Capture the cell that displays the provided text and extract its (x, y) central coordinate. 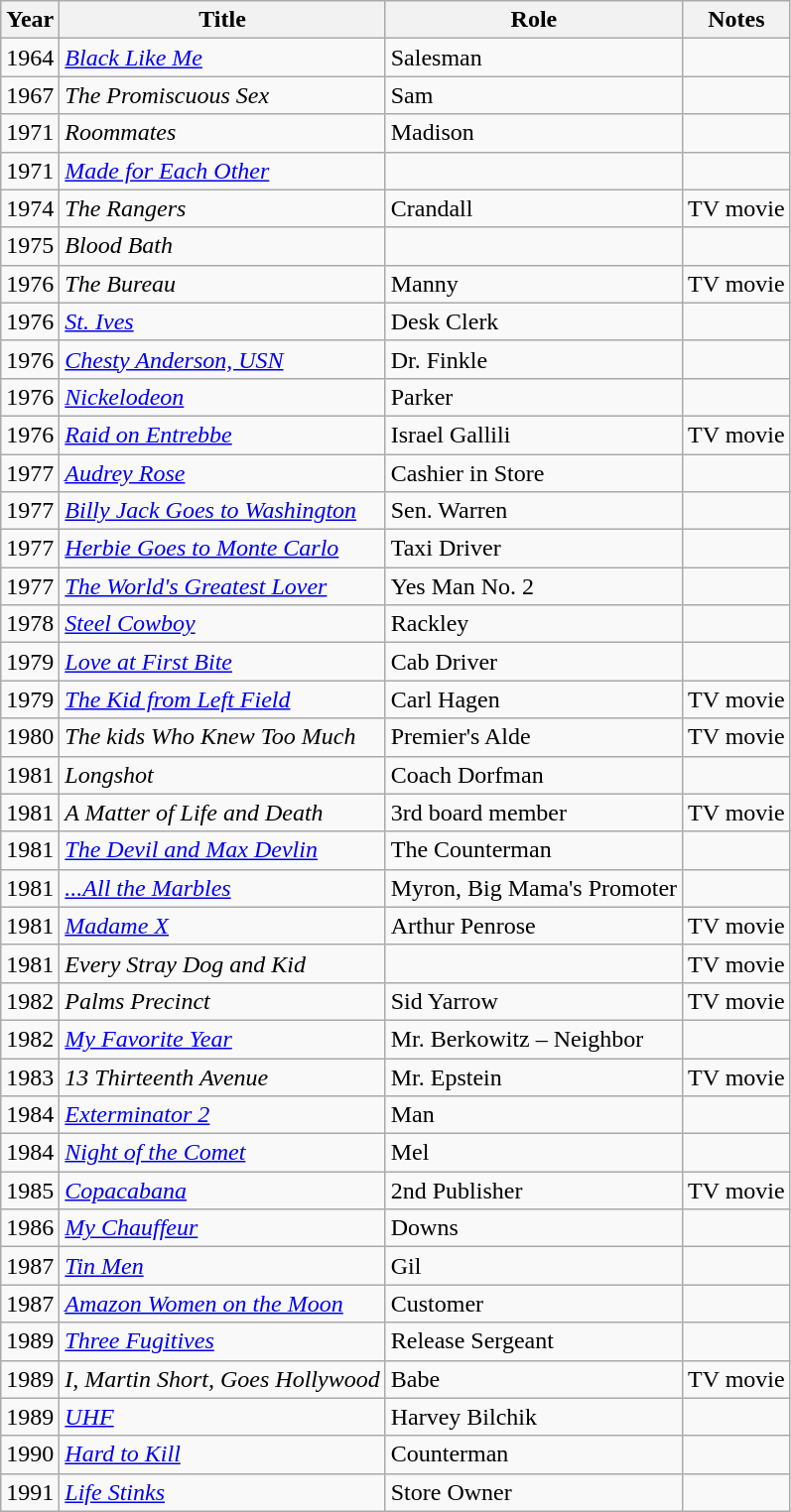
...All the Marbles (222, 888)
Amazon Women on the Moon (222, 1304)
The Bureau (222, 284)
Customer (534, 1304)
Exterminator 2 (222, 1115)
My Chauffeur (222, 1228)
1990 (30, 1454)
Role (534, 20)
Chesty Anderson, USN (222, 359)
1975 (30, 246)
Madame X (222, 926)
Sam (534, 95)
St. Ives (222, 321)
Man (534, 1115)
Billy Jack Goes to Washington (222, 511)
Audrey Rose (222, 473)
Copacabana (222, 1191)
Every Stray Dog and Kid (222, 963)
3rd board member (534, 813)
I, Martin Short, Goes Hollywood (222, 1379)
The Devil and Max Devlin (222, 850)
Desk Clerk (534, 321)
Notes (736, 20)
Mr. Berkowitz – Neighbor (534, 1039)
Steel Cowboy (222, 624)
1978 (30, 624)
1986 (30, 1228)
Made for Each Other (222, 171)
UHF (222, 1417)
1980 (30, 737)
Rackley (534, 624)
Harvey Bilchik (534, 1417)
Carl Hagen (534, 699)
The kids Who Knew Too Much (222, 737)
Herbie Goes to Monte Carlo (222, 549)
Counterman (534, 1454)
Mr. Epstein (534, 1076)
Sid Yarrow (534, 1001)
Cashier in Store (534, 473)
Babe (534, 1379)
1964 (30, 58)
1985 (30, 1191)
Love at First Bite (222, 662)
Raid on Entrebbe (222, 435)
Dr. Finkle (534, 359)
Three Fugitives (222, 1341)
Sen. Warren (534, 511)
Longshot (222, 775)
The Kid from Left Field (222, 699)
Year (30, 20)
Black Like Me (222, 58)
Premier's Alde (534, 737)
Palms Precinct (222, 1001)
Coach Dorfman (534, 775)
Store Owner (534, 1492)
My Favorite Year (222, 1039)
Mel (534, 1153)
Arthur Penrose (534, 926)
1974 (30, 208)
13 Thirteenth Avenue (222, 1076)
Tin Men (222, 1266)
The Counterman (534, 850)
1991 (30, 1492)
Salesman (534, 58)
The Rangers (222, 208)
Madison (534, 133)
1967 (30, 95)
Crandall (534, 208)
Manny (534, 284)
Release Sergeant (534, 1341)
Hard to Kill (222, 1454)
Myron, Big Mama's Promoter (534, 888)
2nd Publisher (534, 1191)
The Promiscuous Sex (222, 95)
Parker (534, 397)
Title (222, 20)
Israel Gallili (534, 435)
1983 (30, 1076)
Life Stinks (222, 1492)
Cab Driver (534, 662)
A Matter of Life and Death (222, 813)
Nickelodeon (222, 397)
Yes Man No. 2 (534, 586)
Downs (534, 1228)
Taxi Driver (534, 549)
Gil (534, 1266)
Blood Bath (222, 246)
Roommates (222, 133)
The World's Greatest Lover (222, 586)
Night of the Comet (222, 1153)
